Return the (X, Y) coordinate for the center point of the cell that contains the specified text.  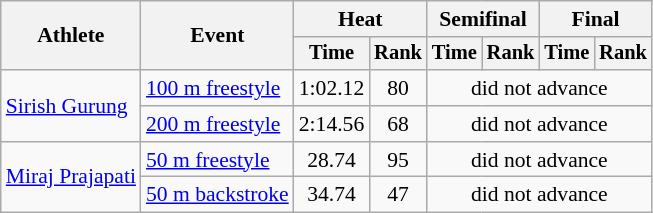
200 m freestyle (218, 124)
2:14.56 (332, 124)
95 (398, 160)
Final (595, 19)
Event (218, 36)
Miraj Prajapati (71, 178)
100 m freestyle (218, 88)
Athlete (71, 36)
Heat (360, 19)
Semifinal (483, 19)
50 m freestyle (218, 160)
34.74 (332, 195)
28.74 (332, 160)
68 (398, 124)
80 (398, 88)
1:02.12 (332, 88)
47 (398, 195)
50 m backstroke (218, 195)
Sirish Gurung (71, 106)
